Return the (x, y) coordinate for the center point of the cell that contains the specified text.  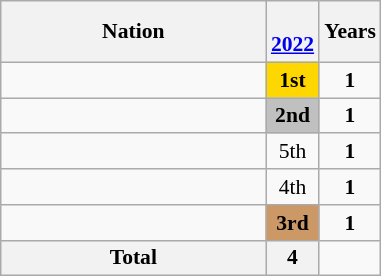
2022 (292, 32)
1st (292, 80)
4th (292, 187)
2nd (292, 116)
Years (350, 32)
Nation (134, 32)
5th (292, 152)
3rd (292, 223)
Total (134, 258)
4 (292, 258)
